Return [X, Y] of the center of cell containing provided text 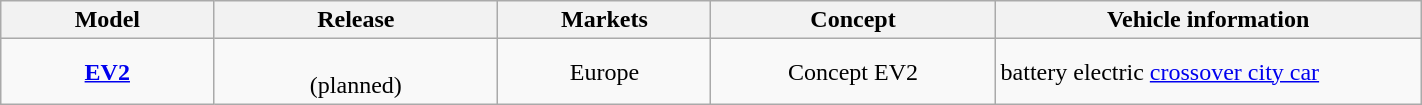
(planned) [356, 72]
Model [108, 20]
Concept [853, 20]
Markets [604, 20]
Concept EV2 [853, 72]
Europe [604, 72]
EV2 [108, 72]
battery electric crossover city car [1208, 72]
Release [356, 20]
Vehicle information [1208, 20]
